Scan for the cell matching the given text and deliver its (X, Y) coordinate at center. 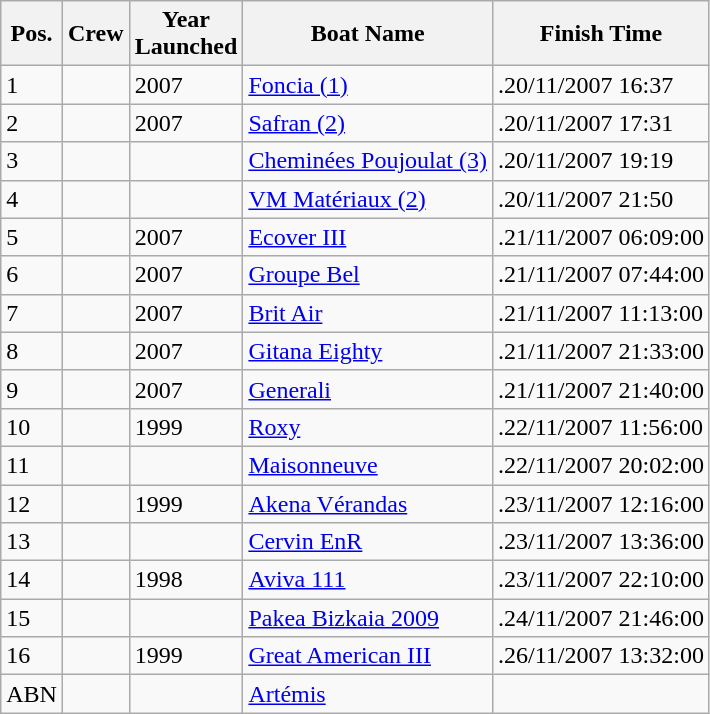
Safran (2) (368, 123)
Pos. (32, 34)
Cervin EnR (368, 542)
Gitana Eighty (368, 351)
VM Matériaux (2) (368, 199)
2 (32, 123)
Boat Name (368, 34)
.23/11/2007 13:36:00 (602, 542)
Roxy (368, 427)
ABN (32, 694)
12 (32, 503)
Pakea Bizkaia 2009 (368, 618)
.21/11/2007 11:13:00 (602, 313)
.20/11/2007 17:31 (602, 123)
Crew (96, 34)
5 (32, 237)
3 (32, 161)
14 (32, 580)
.23/11/2007 22:10:00 (602, 580)
10 (32, 427)
11 (32, 465)
.21/11/2007 07:44:00 (602, 275)
6 (32, 275)
7 (32, 313)
.26/11/2007 13:32:00 (602, 656)
Foncia (1) (368, 85)
.21/11/2007 06:09:00 (602, 237)
Akena Vérandas (368, 503)
4 (32, 199)
Ecover III (368, 237)
Finish Time (602, 34)
.20/11/2007 19:19 (602, 161)
.20/11/2007 21:50 (602, 199)
Artémis (368, 694)
YearLaunched (186, 34)
Aviva 111 (368, 580)
.21/11/2007 21:40:00 (602, 389)
.22/11/2007 20:02:00 (602, 465)
Great American III (368, 656)
1998 (186, 580)
15 (32, 618)
8 (32, 351)
9 (32, 389)
.20/11/2007 16:37 (602, 85)
16 (32, 656)
13 (32, 542)
.21/11/2007 21:33:00 (602, 351)
Generali (368, 389)
.22/11/2007 11:56:00 (602, 427)
Groupe Bel (368, 275)
Brit Air (368, 313)
.24/11/2007 21:46:00 (602, 618)
Cheminées Poujoulat (3) (368, 161)
Maisonneuve (368, 465)
1 (32, 85)
.23/11/2007 12:16:00 (602, 503)
